Identify which cell holds the provided text, then report its [X, Y] central coordinate. 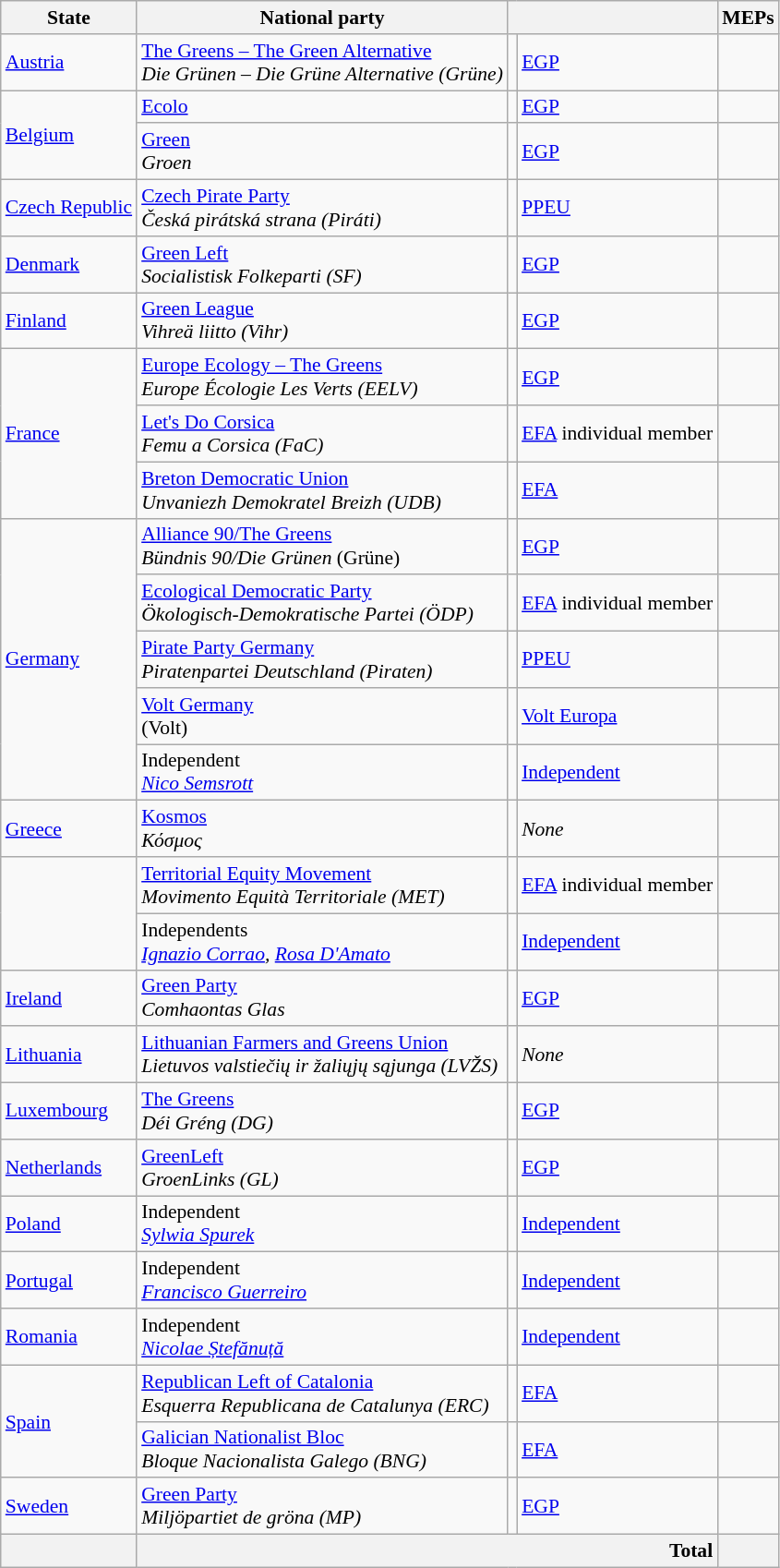
Sweden [68, 1507]
Green LeftSocialistisk Folkeparti (SF) [322, 264]
IndependentNicolae Ștefănuță [322, 1337]
Belgium [68, 135]
MEPs [748, 18]
Austria [68, 63]
IndependentFrancisco Guerreiro [322, 1280]
Luxembourg [68, 1112]
Green PartyMiljöpartiet de gröna (MP) [322, 1507]
Volt Europa [617, 717]
Spain [68, 1421]
Netherlands [68, 1167]
Ecolo [322, 107]
Czech Republic [68, 209]
Volt Germany (Volt) [322, 717]
KosmosΚόσμος [322, 829]
GreenLeft GroenLinks (GL) [322, 1167]
Poland [68, 1224]
Green LeagueVihreä liitto (Vihr) [322, 321]
GreenGroen [322, 151]
Denmark [68, 264]
The GreensDéi Gréng (DG) [322, 1112]
IndependentSylwia Spurek [322, 1224]
Total [426, 1551]
Romania [68, 1337]
Green PartyComhaontas Glas [322, 997]
Ecological Democratic PartyÖkologisch-Demokratische Partei (ÖDP) [322, 604]
Territorial Equity MovementMovimento Equità Territoriale (MET) [322, 885]
France [68, 434]
Germany [68, 659]
IndependentsIgnazio Corrao, Rosa D'Amato [322, 942]
Galician Nationalist BlocBloque Nacionalista Galego (BNG) [322, 1450]
Breton Democratic UnionUnvaniezh Demokratel Breizh (UDB) [322, 489]
Portugal [68, 1280]
The Greens – The Green AlternativeDie Grünen – Die Grüne Alternative (Grüne) [322, 63]
Alliance 90/The GreensBündnis 90/Die Grünen (Grüne) [322, 547]
Europe Ecology – The GreensEurope Écologie Les Verts (EELV) [322, 377]
Greece [68, 829]
Let's Do CorsicaFemu a Corsica (FaC) [322, 434]
Czech Pirate PartyČeská pirátská strana (Piráti) [322, 209]
Republican Left of CataloniaEsquerra Republicana de Catalunya (ERC) [322, 1393]
Finland [68, 321]
Lithuania [68, 1055]
Ireland [68, 997]
IndependentNico Semsrott [322, 772]
Lithuanian Farmers and Greens UnionLietuvos valstiečių ir žaliųjų sąjunga (LVŽS) [322, 1055]
State [68, 18]
Pirate Party GermanyPiratenpartei Deutschland (Piraten) [322, 659]
National party [322, 18]
